Detect which cell encompasses the target text, then output its [X, Y] center coordinate. 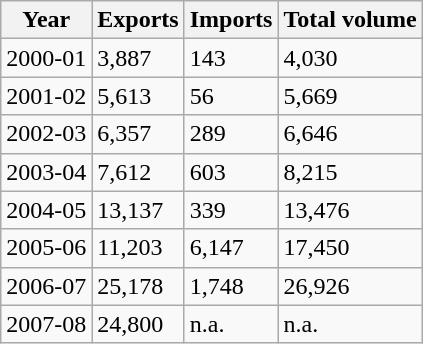
5,669 [350, 96]
2001-02 [46, 96]
6,357 [138, 134]
56 [231, 96]
603 [231, 172]
1,748 [231, 286]
339 [231, 210]
2002-03 [46, 134]
6,147 [231, 248]
2006-07 [46, 286]
Year [46, 20]
17,450 [350, 248]
2004-05 [46, 210]
Total volume [350, 20]
5,613 [138, 96]
25,178 [138, 286]
143 [231, 58]
26,926 [350, 286]
13,137 [138, 210]
13,476 [350, 210]
3,887 [138, 58]
4,030 [350, 58]
289 [231, 134]
2007-08 [46, 324]
Imports [231, 20]
11,203 [138, 248]
7,612 [138, 172]
2005-06 [46, 248]
6,646 [350, 134]
24,800 [138, 324]
2003-04 [46, 172]
Exports [138, 20]
2000-01 [46, 58]
8,215 [350, 172]
